Provide the [X, Y] coordinate of the cell's center where the given text is located.  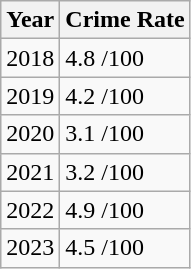
Year [30, 20]
Crime Rate [125, 20]
2018 [30, 58]
4.9 /100 [125, 210]
4.8 /100 [125, 58]
3.2 /100 [125, 172]
2021 [30, 172]
2023 [30, 248]
4.2 /100 [125, 96]
2020 [30, 134]
3.1 /100 [125, 134]
4.5 /100 [125, 248]
2019 [30, 96]
2022 [30, 210]
